Detect which cell encompasses the target text, then output its [x, y] center coordinate. 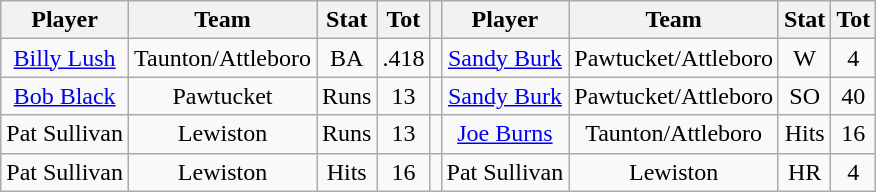
Pawtucket [222, 96]
BA [346, 58]
Bob Black [65, 96]
Joe Burns [505, 134]
Billy Lush [65, 58]
.418 [404, 58]
HR [804, 172]
40 [854, 96]
W [804, 58]
SO [804, 96]
